Capture the cell that displays the provided text and extract its (x, y) central coordinate. 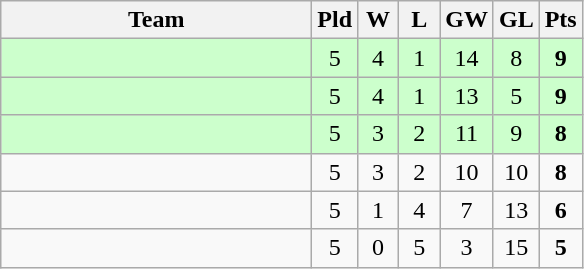
GW (467, 20)
15 (516, 248)
W (378, 20)
11 (467, 134)
14 (467, 58)
L (420, 20)
Pld (335, 20)
Team (156, 20)
7 (467, 210)
Pts (560, 20)
0 (378, 248)
GL (516, 20)
6 (560, 210)
